Determine the [X, Y] coordinate at the center of the cell enclosing the given text.  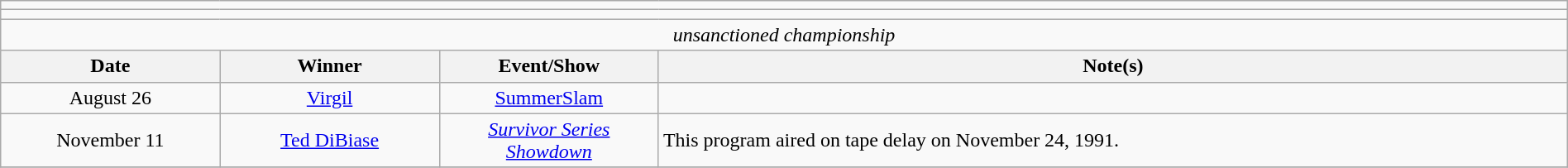
Survivor Series Showdown [549, 141]
This program aired on tape delay on November 24, 1991. [1113, 141]
Note(s) [1113, 66]
Event/Show [549, 66]
Virgil [329, 98]
Date [111, 66]
August 26 [111, 98]
SummerSlam [549, 98]
unsanctioned championship [784, 35]
Winner [329, 66]
Ted DiBiase [329, 141]
November 11 [111, 141]
